Output the (X, Y) coordinate of the center of the cell containing the given text.  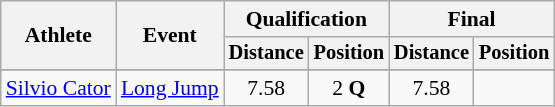
2 Q (349, 88)
Silvio Cator (58, 88)
Event (170, 36)
Long Jump (170, 88)
Final (472, 19)
Athlete (58, 36)
Qualification (306, 19)
